Extract the [x, y] coordinate from the center of the cell holding the provided text.  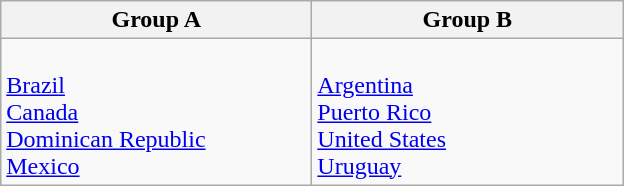
Brazil Canada Dominican Republic Mexico [156, 112]
Argentina Puerto Rico United States Uruguay [468, 112]
Group B [468, 20]
Group A [156, 20]
